Extract the (x, y) coordinate from the center of the cell holding the provided text.  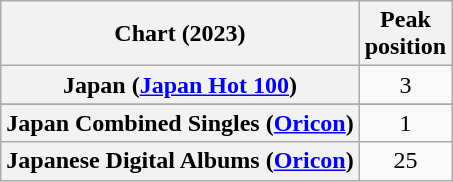
3 (405, 85)
1 (405, 123)
Japan Combined Singles (Oricon) (180, 123)
25 (405, 161)
Peakposition (405, 34)
Japanese Digital Albums (Oricon) (180, 161)
Chart (2023) (180, 34)
Japan (Japan Hot 100) (180, 85)
